Extract the [X, Y] coordinate from the center of the cell holding the provided text.  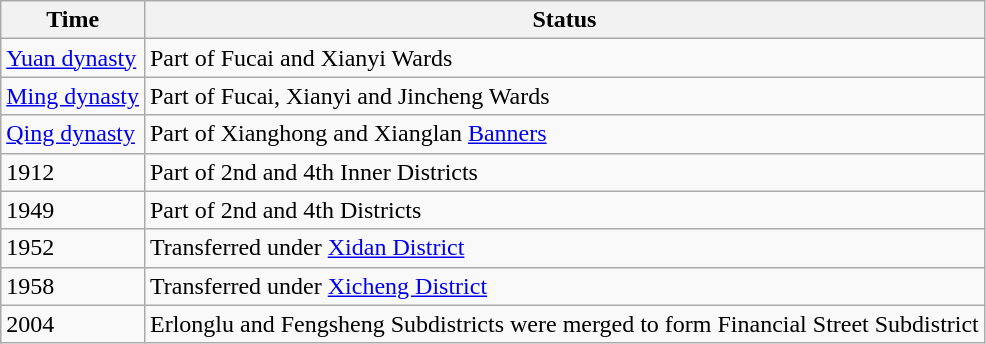
Transferred under Xidan District [564, 248]
Part of Fucai and Xianyi Wards [564, 58]
Status [564, 20]
1949 [73, 210]
2004 [73, 324]
Part of Xianghong and Xianglan Banners [564, 134]
Part of Fucai, Xianyi and Jincheng Wards [564, 96]
Yuan dynasty [73, 58]
Transferred under Xicheng District [564, 286]
Part of 2nd and 4th Inner Districts [564, 172]
Ming dynasty [73, 96]
Qing dynasty [73, 134]
1912 [73, 172]
Part of 2nd and 4th Districts [564, 210]
1958 [73, 286]
Erlonglu and Fengsheng Subdistricts were merged to form Financial Street Subdistrict [564, 324]
1952 [73, 248]
Time [73, 20]
